Return (X, Y) of the center of cell containing provided text 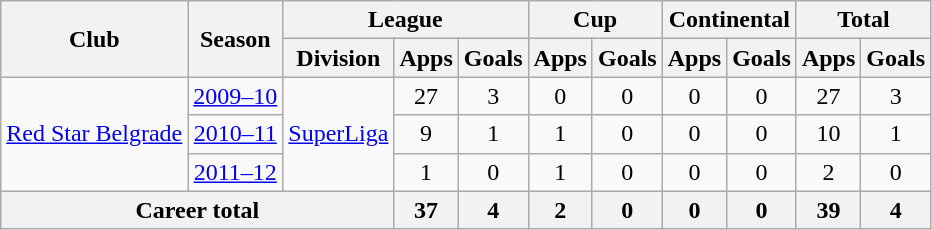
Season (236, 39)
Career total (198, 210)
Club (94, 39)
9 (426, 134)
39 (828, 210)
Division (338, 58)
Total (863, 20)
37 (426, 210)
2009–10 (236, 96)
10 (828, 134)
2010–11 (236, 134)
SuperLiga (338, 134)
League (406, 20)
Red Star Belgrade (94, 134)
2011–12 (236, 172)
Continental (729, 20)
Cup (595, 20)
